From the cell containing the given text, extract its center point as [x, y] coordinate. 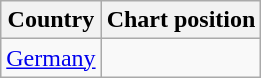
Germany [51, 58]
Chart position [181, 20]
Country [51, 20]
